Find where the given text appears and provide that cell's center as [x, y] coordinate. 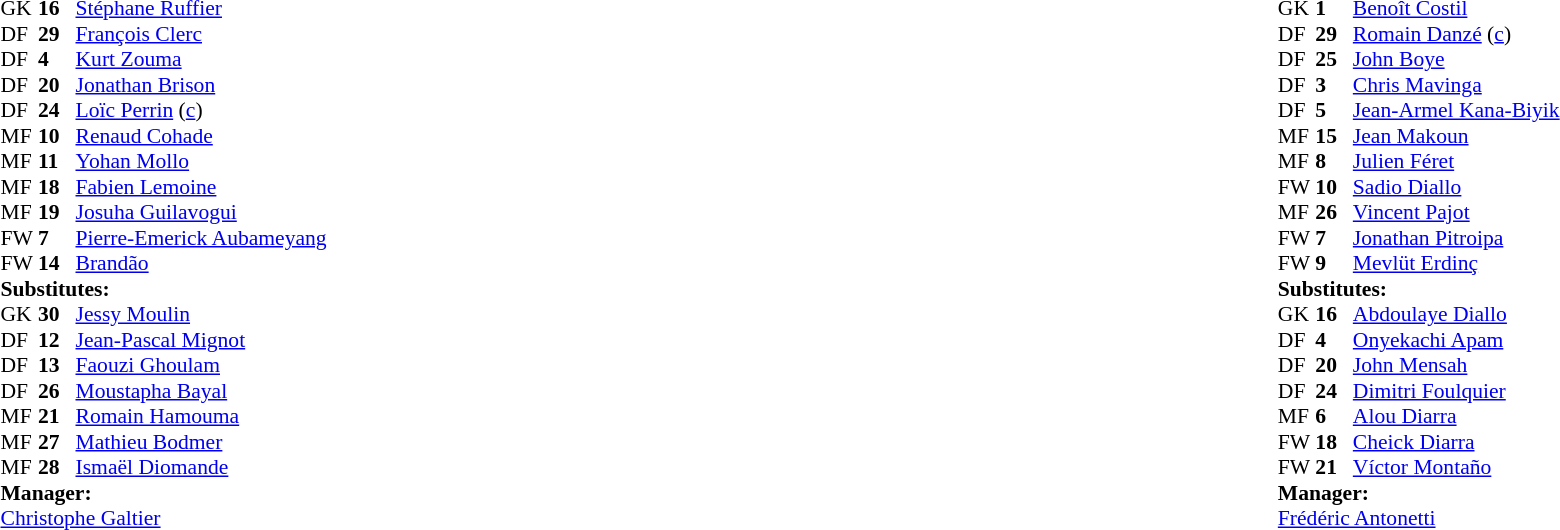
Faouzi Ghoulam [202, 365]
Ismaël Diomande [202, 467]
8 [1334, 161]
Mathieu Bodmer [202, 442]
Loïc Perrin (c) [202, 111]
13 [57, 365]
Jonathan Pitroipa [1456, 238]
François Clerc [202, 34]
Romain Hamouma [202, 417]
19 [57, 213]
30 [57, 315]
Jean-Armel Kana-Biyik [1456, 111]
Dimitri Foulquier [1456, 391]
Pierre-Emerick Aubameyang [202, 238]
Onyekachi Apam [1456, 340]
Romain Danzé (c) [1456, 34]
Renaud Cohade [202, 136]
Víctor Montaño [1456, 467]
Jean Makoun [1456, 136]
14 [57, 263]
15 [1334, 136]
Fabien Lemoine [202, 187]
Julien Féret [1456, 161]
28 [57, 467]
12 [57, 340]
27 [57, 442]
Josuha Guilavogui [202, 213]
Cheick Diarra [1456, 442]
Chris Mavinga [1456, 85]
9 [1334, 263]
Kurt Zouma [202, 59]
Yohan Mollo [202, 161]
11 [57, 161]
Jean-Pascal Mignot [202, 340]
3 [1334, 85]
Abdoulaye Diallo [1456, 315]
Mevlüt Erdinç [1456, 263]
Sadio Diallo [1456, 187]
25 [1334, 59]
John Mensah [1456, 365]
Jonathan Brison [202, 85]
5 [1334, 111]
Jessy Moulin [202, 315]
John Boye [1456, 59]
Moustapha Bayal [202, 391]
Alou Diarra [1456, 417]
Brandão [202, 263]
6 [1334, 417]
Vincent Pajot [1456, 213]
16 [1334, 315]
